For the text-containing cell, return its midpoint in [X, Y] coordinate format. 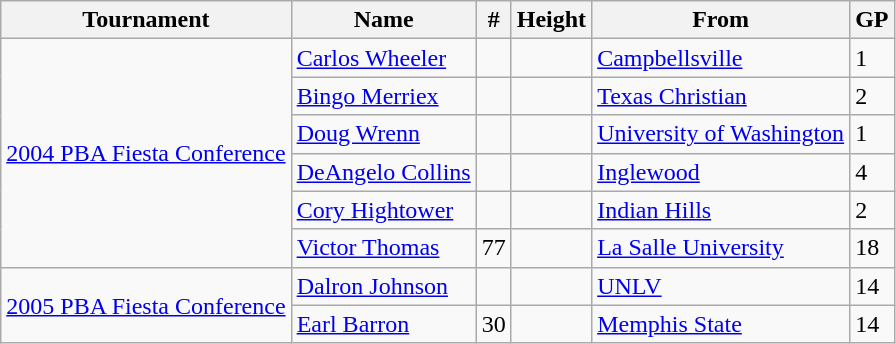
2004 PBA Fiesta Conference [146, 153]
Texas Christian [721, 96]
Tournament [146, 20]
La Salle University [721, 248]
30 [494, 324]
Indian Hills [721, 210]
UNLV [721, 286]
Height [551, 20]
GP [872, 20]
DeAngelo Collins [384, 172]
Doug Wrenn [384, 134]
Memphis State [721, 324]
Bingo Merriex [384, 96]
Name [384, 20]
Dalron Johnson [384, 286]
# [494, 20]
University of Washington [721, 134]
Victor Thomas [384, 248]
Carlos Wheeler [384, 58]
77 [494, 248]
Earl Barron [384, 324]
18 [872, 248]
Inglewood [721, 172]
From [721, 20]
4 [872, 172]
Campbellsville [721, 58]
2005 PBA Fiesta Conference [146, 305]
Cory Hightower [384, 210]
